Locate the cell with the specified text and output its (X, Y) center coordinate. 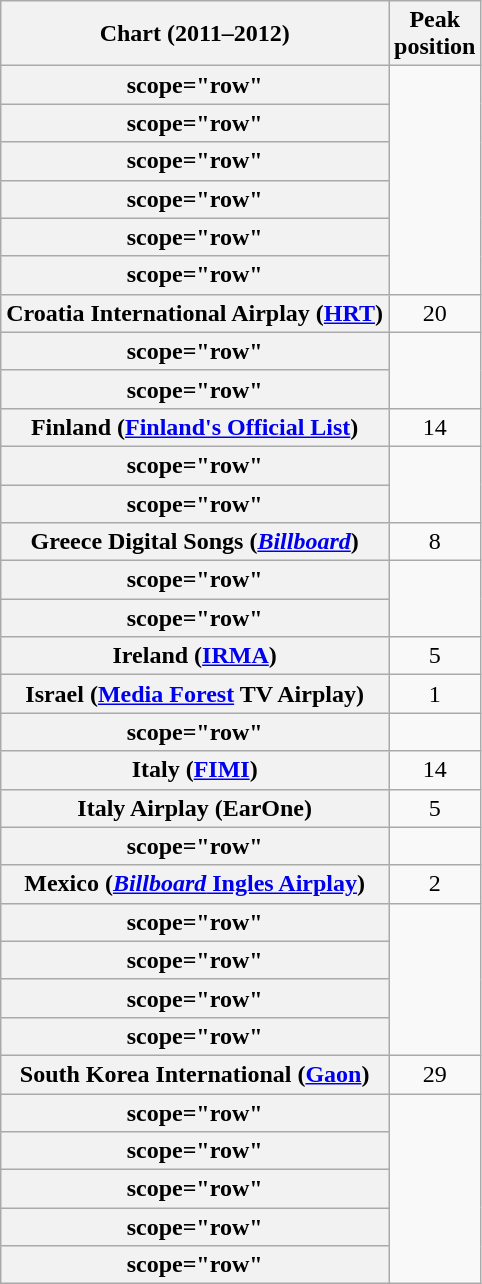
Ireland (IRMA) (195, 656)
1 (435, 694)
Greece Digital Songs (Billboard) (195, 542)
Croatia International Airplay (HRT) (195, 313)
20 (435, 313)
Mexico (Billboard Ingles Airplay) (195, 884)
8 (435, 542)
Chart (2011–2012) (195, 34)
Peakposition (435, 34)
2 (435, 884)
29 (435, 1074)
Israel (Media Forest TV Airplay) (195, 694)
Italy Airplay (EarOne) (195, 808)
South Korea International (Gaon) (195, 1074)
Finland (Finland's Official List) (195, 427)
Italy (FIMI) (195, 770)
